Pinpoint the cell where the given text exists, returning its (X, Y) midpoint coordinate. 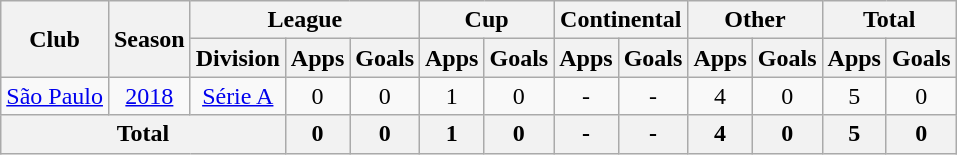
Continental (621, 20)
League (304, 20)
Série A (238, 96)
São Paulo (55, 96)
2018 (149, 96)
Other (755, 20)
Cup (487, 20)
Division (238, 58)
Club (55, 39)
Season (149, 39)
